Scan for the cell matching the given text and deliver its [x, y] coordinate at center. 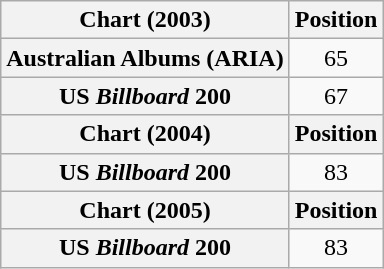
Australian Albums (ARIA) [145, 58]
67 [336, 96]
65 [336, 58]
Chart (2003) [145, 20]
Chart (2005) [145, 210]
Chart (2004) [145, 134]
